Return (x, y) of the center of cell containing provided text 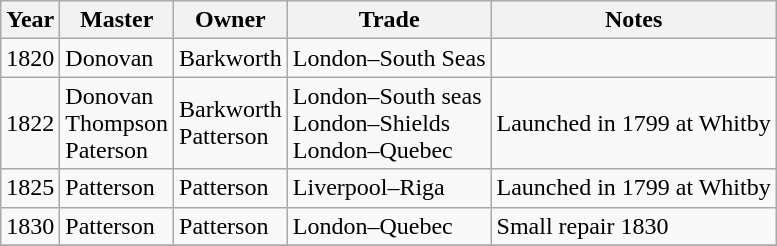
Liverpool–Riga (389, 188)
Year (30, 20)
DonovanThompsonPaterson (117, 123)
1822 (30, 123)
Small repair 1830 (634, 226)
Owner (231, 20)
Trade (389, 20)
London–South Seas (389, 58)
1820 (30, 58)
Notes (634, 20)
London–Quebec (389, 226)
Master (117, 20)
Barkworth (231, 58)
1825 (30, 188)
1830 (30, 226)
London–South seasLondon–ShieldsLondon–Quebec (389, 123)
Donovan (117, 58)
BarkworthPatterson (231, 123)
